Determine the (X, Y) coordinate at the center of the cell enclosing the given text.  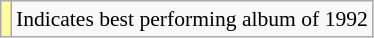
Indicates best performing album of 1992 (192, 19)
